Extract the [x, y] coordinate from the center of the cell holding the provided text.  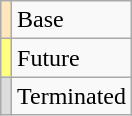
Terminated [72, 96]
Future [72, 58]
Base [72, 20]
